Extract the (x, y) coordinate from the center of the cell holding the provided text.  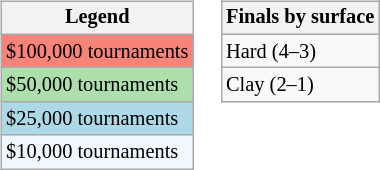
Legend (97, 18)
$10,000 tournaments (97, 152)
Finals by surface (300, 18)
Clay (2–1) (300, 85)
$100,000 tournaments (97, 51)
$25,000 tournaments (97, 119)
$50,000 tournaments (97, 85)
Hard (4–3) (300, 51)
